Provide the [x, y] coordinate of the cell's center where the given text is located.  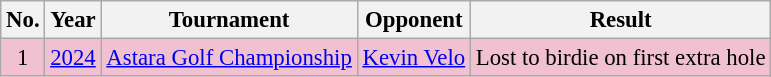
No. [23, 20]
Tournament [229, 20]
1 [23, 58]
Kevin Velo [414, 58]
2024 [73, 58]
Year [73, 20]
Astara Golf Championship [229, 58]
Result [620, 20]
Lost to birdie on first extra hole [620, 58]
Opponent [414, 20]
